Find where the given text appears and provide that cell's center as [x, y] coordinate. 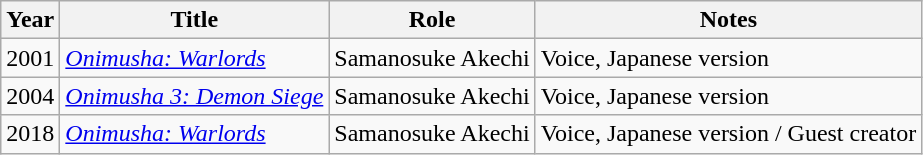
2004 [30, 96]
2001 [30, 58]
Voice, Japanese version / Guest creator [728, 134]
Onimusha 3: Demon Siege [194, 96]
Title [194, 20]
Year [30, 20]
2018 [30, 134]
Notes [728, 20]
Role [432, 20]
